Locate the cell with the specified text and output its [X, Y] center coordinate. 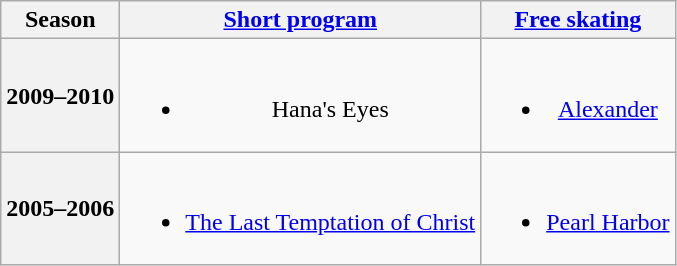
2005–2006 [60, 208]
Free skating [578, 20]
Hana's Eyes [300, 96]
Season [60, 20]
Alexander [578, 96]
Short program [300, 20]
2009–2010 [60, 96]
Pearl Harbor [578, 208]
The Last Temptation of Christ [300, 208]
